Extract the (X, Y) coordinate from the center of the cell holding the provided text.  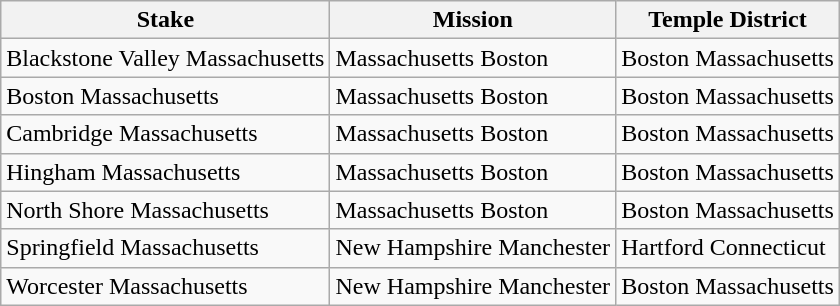
Cambridge Massachusetts (166, 134)
Hingham Massachusetts (166, 172)
Worcester Massachusetts (166, 286)
North Shore Massachusetts (166, 210)
Stake (166, 20)
Mission (473, 20)
Blackstone Valley Massachusetts (166, 58)
Temple District (728, 20)
Springfield Massachusetts (166, 248)
Hartford Connecticut (728, 248)
